Locate the cell with the specified text and output its [x, y] center coordinate. 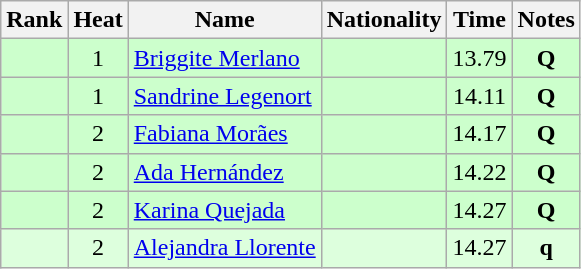
Name [224, 20]
Rank [34, 20]
Briggite Merlano [224, 58]
Sandrine Legenort [224, 96]
Ada Hernández [224, 172]
q [546, 248]
Time [480, 20]
14.17 [480, 134]
14.22 [480, 172]
Nationality [384, 20]
13.79 [480, 58]
Notes [546, 20]
Heat [98, 20]
14.11 [480, 96]
Karina Quejada [224, 210]
Fabiana Morães [224, 134]
Alejandra Llorente [224, 248]
